Extract the (x, y) coordinate from the center of the cell holding the provided text.  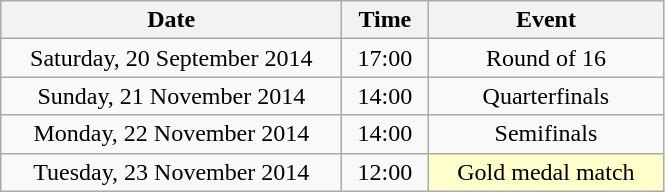
17:00 (385, 58)
Sunday, 21 November 2014 (172, 96)
Round of 16 (546, 58)
Event (546, 20)
Gold medal match (546, 172)
Semifinals (546, 134)
Saturday, 20 September 2014 (172, 58)
12:00 (385, 172)
Tuesday, 23 November 2014 (172, 172)
Time (385, 20)
Date (172, 20)
Monday, 22 November 2014 (172, 134)
Quarterfinals (546, 96)
